Provide the [X, Y] coordinate of the cell's center where the given text is located.  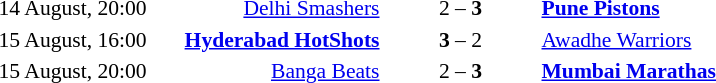
3 – 2 [460, 40]
Hyderabad HotShots [267, 40]
